Extract the [X, Y] coordinate from the center of the cell holding the provided text.  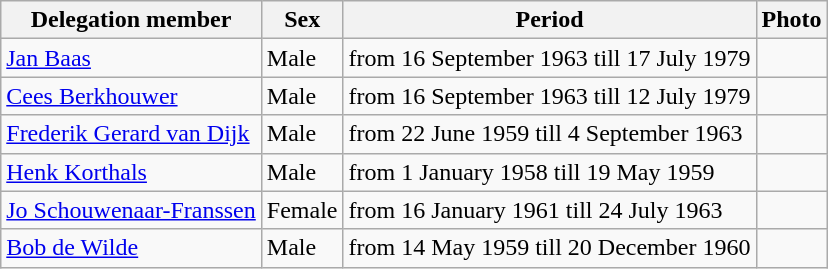
Period [550, 20]
Photo [792, 20]
from 14 May 1959 till 20 December 1960 [550, 248]
from 1 January 1958 till 19 May 1959 [550, 172]
Cees Berkhouwer [132, 96]
Sex [302, 20]
Jo Schouwenaar-Franssen [132, 210]
from 16 September 1963 till 12 July 1979 [550, 96]
Female [302, 210]
Henk Korthals [132, 172]
from 16 January 1961 till 24 July 1963 [550, 210]
Frederik Gerard van Dijk [132, 134]
Jan Baas [132, 58]
from 22 June 1959 till 4 September 1963 [550, 134]
from 16 September 1963 till 17 July 1979 [550, 58]
Delegation member [132, 20]
Bob de Wilde [132, 248]
